Determine the [x, y] coordinate at the center of the cell enclosing the given text.  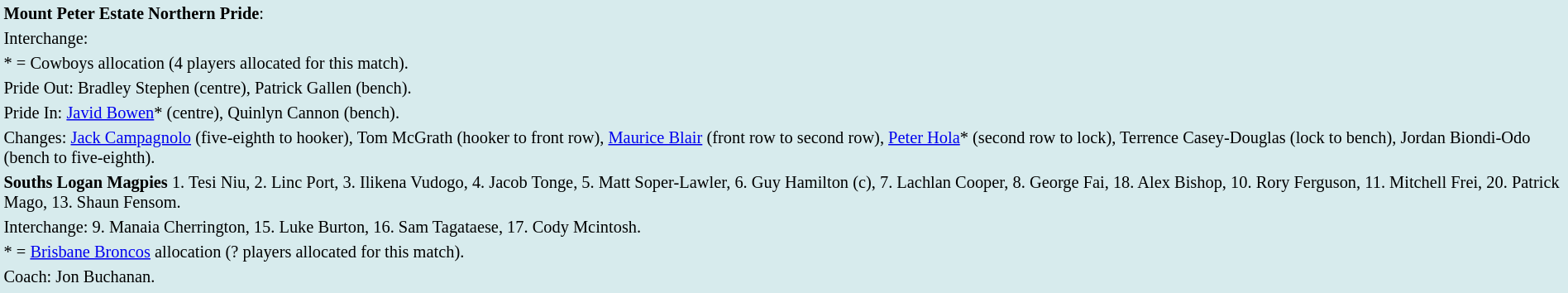
Coach: Jon Buchanan. [784, 276]
Interchange: [784, 38]
* = Cowboys allocation (4 players allocated for this match). [784, 63]
* = Brisbane Broncos allocation (? players allocated for this match). [784, 252]
Pride In: Javid Bowen* (centre), Quinlyn Cannon (bench). [784, 113]
Mount Peter Estate Northern Pride: [784, 13]
Pride Out: Bradley Stephen (centre), Patrick Gallen (bench). [784, 88]
Interchange: 9. Manaia Cherrington, 15. Luke Burton, 16. Sam Tagataese, 17. Cody Mcintosh. [784, 227]
